Identify which cell holds the provided text, then report its (X, Y) central coordinate. 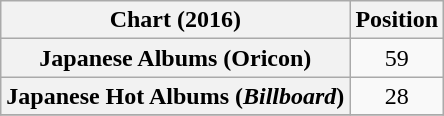
28 (397, 96)
Position (397, 20)
Japanese Hot Albums (Billboard) (176, 96)
Japanese Albums (Oricon) (176, 58)
Chart (2016) (176, 20)
59 (397, 58)
